Detect which cell encompasses the target text, then output its (x, y) center coordinate. 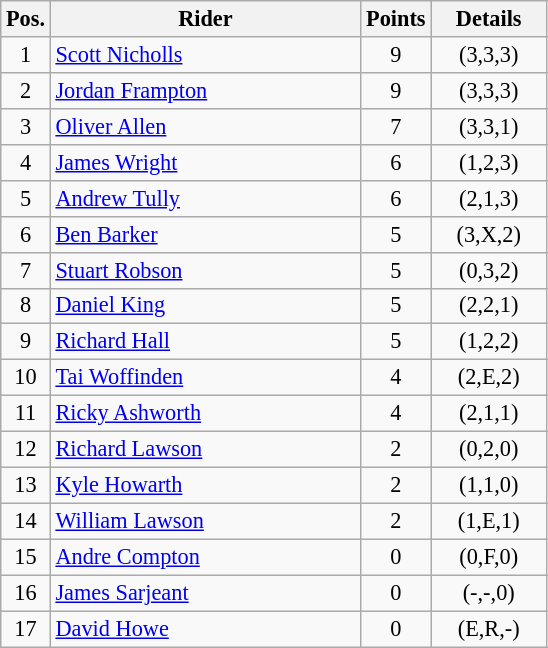
James Sarjeant (205, 593)
17 (26, 629)
16 (26, 593)
Rider (205, 19)
14 (26, 521)
(1,2,2) (488, 342)
Andrew Tully (205, 198)
Stuart Robson (205, 270)
(1,2,3) (488, 162)
Jordan Frampton (205, 90)
Ricky Ashworth (205, 414)
Points (396, 19)
(2,E,2) (488, 378)
3 (26, 126)
10 (26, 378)
Ben Barker (205, 234)
(2,2,1) (488, 306)
Kyle Howarth (205, 485)
(1,1,0) (488, 485)
1 (26, 55)
15 (26, 557)
12 (26, 450)
(1,E,1) (488, 521)
(2,1,3) (488, 198)
(0,F,0) (488, 557)
Tai Woffinden (205, 378)
James Wright (205, 162)
(2,1,1) (488, 414)
Daniel King (205, 306)
William Lawson (205, 521)
Pos. (26, 19)
(0,2,0) (488, 450)
Details (488, 19)
Richard Lawson (205, 450)
(E,R,-) (488, 629)
11 (26, 414)
(-,-,0) (488, 593)
Andre Compton (205, 557)
8 (26, 306)
Oliver Allen (205, 126)
13 (26, 485)
(0,3,2) (488, 270)
(3,3,1) (488, 126)
David Howe (205, 629)
Scott Nicholls (205, 55)
Richard Hall (205, 342)
(3,X,2) (488, 234)
